Output the [X, Y] coordinate of the center of the cell containing the given text.  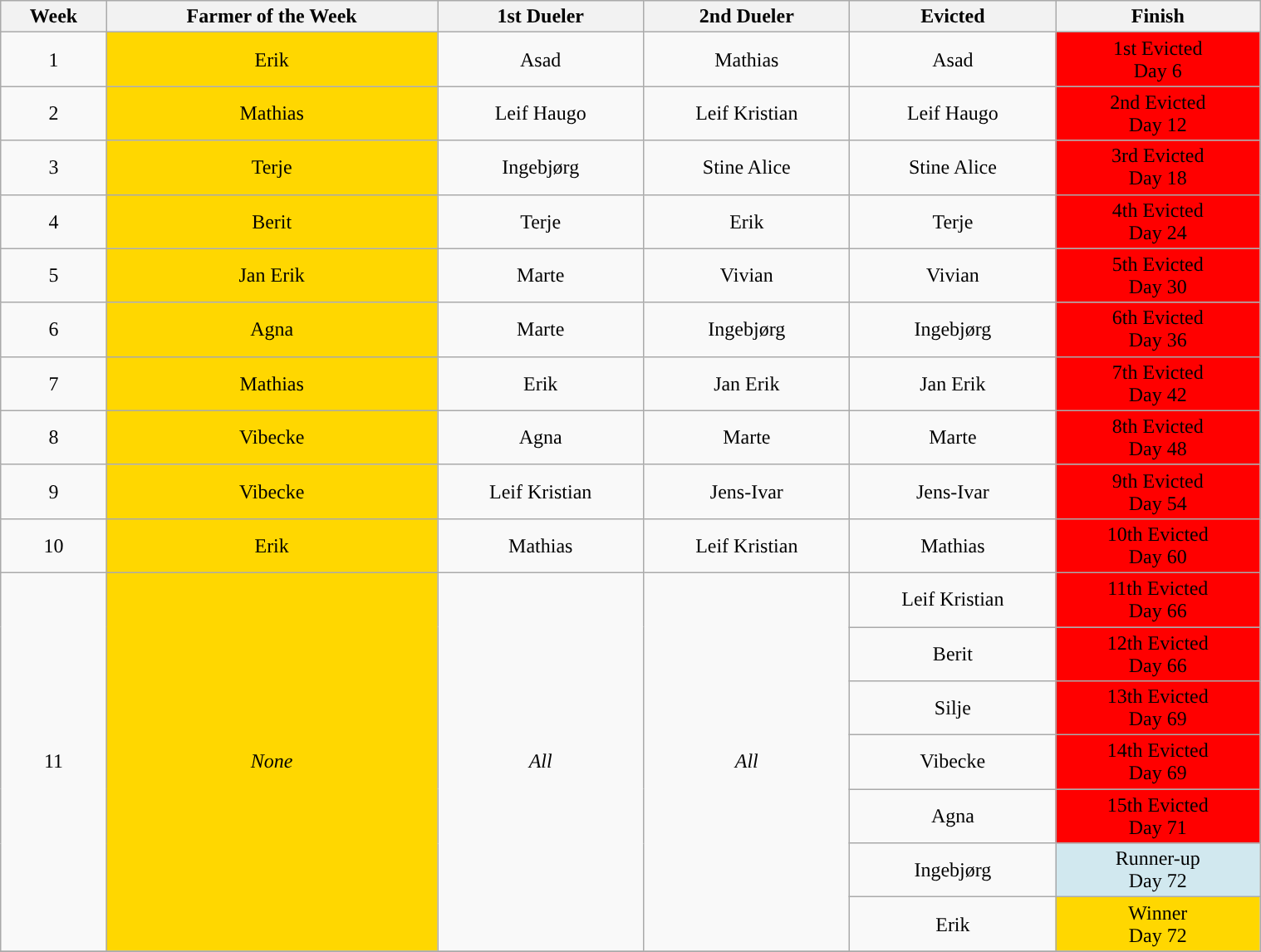
13th EvictedDay 69 [1158, 708]
WinnerDay 72 [1158, 924]
14th EvictedDay 69 [1158, 763]
9th EvictedDay 54 [1158, 492]
Farmer of the Week [272, 17]
1st EvictedDay 6 [1158, 60]
6th EvictedDay 36 [1158, 329]
2nd Dueler [747, 17]
3 [53, 168]
7th EvictedDay 42 [1158, 384]
12th EvictedDay 66 [1158, 653]
Silje [953, 708]
Week [53, 17]
None [272, 761]
1 [53, 60]
4th EvictedDay 24 [1158, 221]
2 [53, 113]
2nd EvictedDay 12 [1158, 113]
3rd EvictedDay 18 [1158, 168]
10 [53, 545]
Evicted [953, 17]
1st Dueler [541, 17]
7 [53, 384]
6 [53, 329]
11 [53, 761]
9 [53, 492]
10th EvictedDay 60 [1158, 545]
5 [53, 276]
15th EvictedDay 71 [1158, 816]
8th EvictedDay 48 [1158, 437]
4 [53, 221]
8 [53, 437]
Runner-upDay 72 [1158, 871]
5th EvictedDay 30 [1158, 276]
Finish [1158, 17]
11th EvictedDay 66 [1158, 600]
